Identify which cell holds the provided text, then report its (x, y) central coordinate. 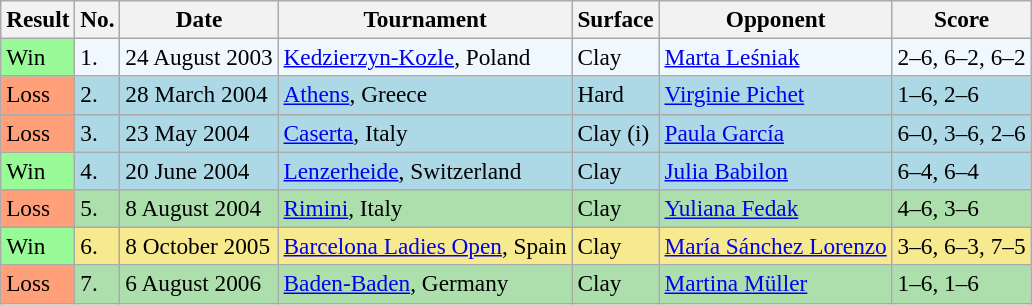
Paula García (776, 133)
Julia Babilon (776, 170)
Virginie Pichet (776, 95)
3. (98, 133)
20 June 2004 (199, 170)
Marta Leśniak (776, 57)
23 May 2004 (199, 133)
2–6, 6–2, 6–2 (962, 57)
Surface (616, 19)
Hard (616, 95)
6–0, 3–6, 2–6 (962, 133)
Rimini, Italy (425, 208)
28 March 2004 (199, 95)
Score (962, 19)
Opponent (776, 19)
7. (98, 284)
4–6, 3–6 (962, 208)
3–6, 6–3, 7–5 (962, 246)
Athens, Greece (425, 95)
1–6, 1–6 (962, 284)
8 August 2004 (199, 208)
2. (98, 95)
Yuliana Fedak (776, 208)
4. (98, 170)
6–4, 6–4 (962, 170)
Lenzerheide, Switzerland (425, 170)
Barcelona Ladies Open, Spain (425, 246)
Martina Müller (776, 284)
Clay (i) (616, 133)
María Sánchez Lorenzo (776, 246)
Result (38, 19)
No. (98, 19)
24 August 2003 (199, 57)
Baden-Baden, Germany (425, 284)
8 October 2005 (199, 246)
Date (199, 19)
1–6, 2–6 (962, 95)
6 August 2006 (199, 284)
Kedzierzyn-Kozle, Poland (425, 57)
6. (98, 246)
1. (98, 57)
Tournament (425, 19)
5. (98, 208)
Caserta, Italy (425, 133)
